Scan for the cell matching the given text and deliver its (X, Y) coordinate at center. 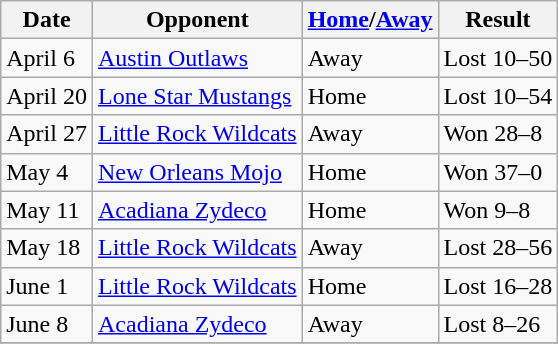
Lost 16–28 (498, 286)
Austin Outlaws (197, 58)
New Orleans Mojo (197, 172)
Won 9–8 (498, 210)
Result (498, 20)
June 8 (47, 324)
Won 28–8 (498, 134)
June 1 (47, 286)
April 6 (47, 58)
May 4 (47, 172)
Home/Away (370, 20)
May 18 (47, 248)
Opponent (197, 20)
Lost 8–26 (498, 324)
Won 37–0 (498, 172)
May 11 (47, 210)
April 27 (47, 134)
Lone Star Mustangs (197, 96)
Lost 28–56 (498, 248)
Date (47, 20)
April 20 (47, 96)
Lost 10–50 (498, 58)
Lost 10–54 (498, 96)
